Capture the cell that displays the provided text and extract its (X, Y) central coordinate. 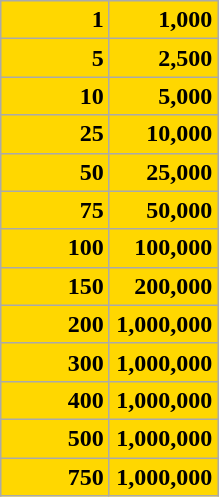
25 (56, 134)
200,000 (164, 286)
150 (56, 286)
5 (56, 58)
50 (56, 172)
10 (56, 96)
75 (56, 210)
1 (56, 20)
400 (56, 400)
5,000 (164, 96)
100 (56, 248)
10,000 (164, 134)
750 (56, 477)
50,000 (164, 210)
1,000 (164, 20)
2,500 (164, 58)
500 (56, 438)
300 (56, 362)
25,000 (164, 172)
100,000 (164, 248)
200 (56, 324)
